Output the [x, y] coordinate of the center of the cell containing the given text.  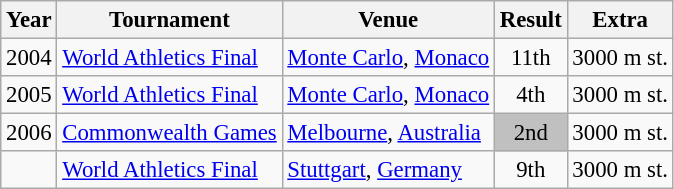
2nd [530, 133]
Tournament [170, 20]
Venue [388, 20]
Stuttgart, Germany [388, 170]
Year [29, 20]
Extra [620, 20]
11th [530, 58]
4th [530, 95]
2005 [29, 95]
2006 [29, 133]
9th [530, 170]
Result [530, 20]
Melbourne, Australia [388, 133]
Commonwealth Games [170, 133]
2004 [29, 58]
